Extract the (X, Y) coordinate from the center of the cell holding the provided text.  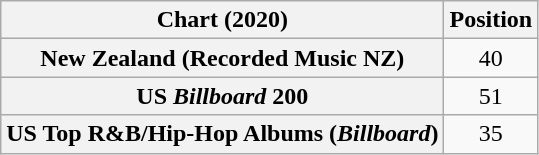
Position (491, 20)
US Top R&B/Hip-Hop Albums (Billboard) (222, 134)
Chart (2020) (222, 20)
40 (491, 58)
51 (491, 96)
US Billboard 200 (222, 96)
35 (491, 134)
New Zealand (Recorded Music NZ) (222, 58)
